Provide the (X, Y) coordinate of the cell's center where the given text is located.  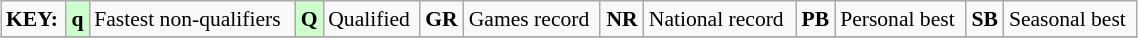
SB (985, 19)
KEY: (34, 19)
Qualified (371, 19)
National record (720, 19)
Seasonal best (1070, 19)
NR (622, 19)
Q (309, 19)
Personal best (900, 19)
Fastest non-qualifiers (192, 19)
PB (816, 19)
q (78, 19)
Games record (532, 19)
GR (442, 19)
